Extract the (x, y) coordinate from the center of the cell holding the provided text.  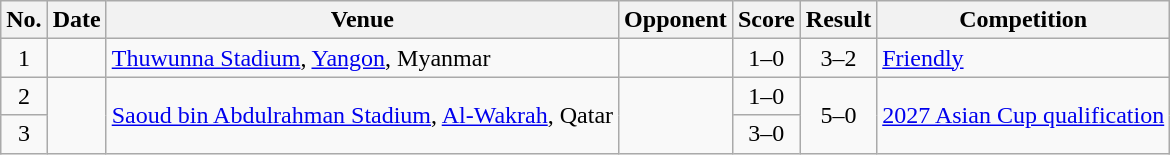
3–0 (766, 134)
Opponent (676, 20)
2027 Asian Cup qualification (1024, 115)
2 (24, 96)
3 (24, 134)
Thuwunna Stadium, Yangon, Myanmar (362, 58)
No. (24, 20)
Score (766, 20)
Venue (362, 20)
Result (838, 20)
5–0 (838, 115)
Saoud bin Abdulrahman Stadium, Al-Wakrah, Qatar (362, 115)
Competition (1024, 20)
Date (76, 20)
3–2 (838, 58)
1 (24, 58)
Friendly (1024, 58)
